Determine the (x, y) coordinate at the center of the cell enclosing the given text.  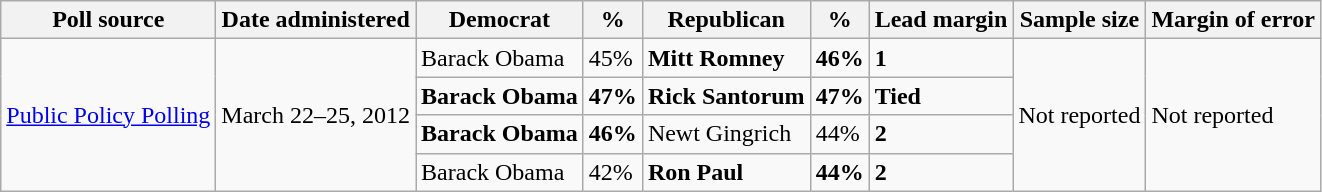
Republican (726, 20)
Rick Santorum (726, 96)
42% (612, 172)
March 22–25, 2012 (316, 115)
Mitt Romney (726, 58)
45% (612, 58)
Lead margin (941, 20)
Margin of error (1234, 20)
Sample size (1080, 20)
Democrat (500, 20)
Poll source (108, 20)
Public Policy Polling (108, 115)
Date administered (316, 20)
Newt Gingrich (726, 134)
Ron Paul (726, 172)
1 (941, 58)
Tied (941, 96)
